Provide the (X, Y) coordinate of the cell's center where the given text is located.  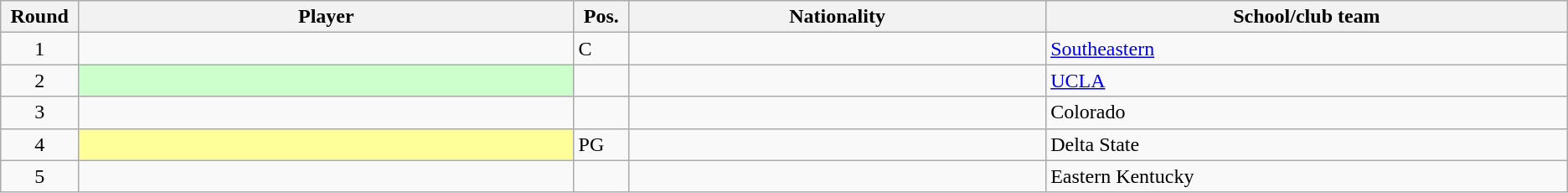
Pos. (601, 17)
UCLA (1307, 81)
Eastern Kentucky (1307, 176)
5 (40, 176)
2 (40, 81)
Southeastern (1307, 49)
Delta State (1307, 144)
Round (40, 17)
School/club team (1307, 17)
Colorado (1307, 112)
Nationality (838, 17)
PG (601, 144)
1 (40, 49)
4 (40, 144)
C (601, 49)
Player (327, 17)
3 (40, 112)
